Return (X, Y) of the center of cell containing provided text 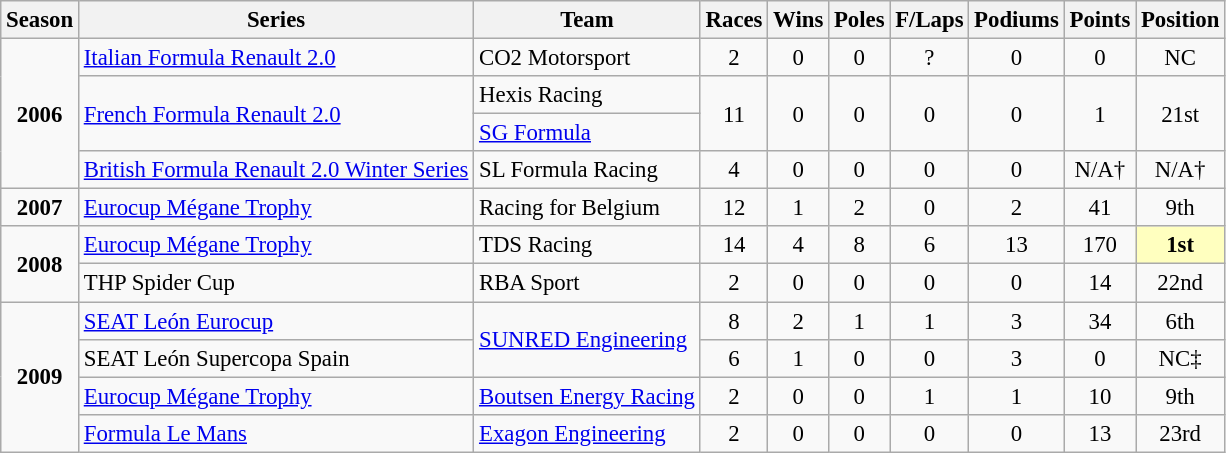
NC‡ (1180, 358)
? (930, 58)
THP Spider Cup (276, 283)
Podiums (1016, 20)
Season (40, 20)
SEAT León Eurocup (276, 321)
French Formula Renault 2.0 (276, 114)
2007 (40, 208)
Formula Le Mans (276, 433)
2006 (40, 114)
11 (734, 114)
170 (1100, 245)
Hexis Racing (588, 95)
1st (1180, 245)
34 (1100, 321)
Exagon Engineering (588, 433)
British Formula Renault 2.0 Winter Series (276, 170)
10 (1100, 396)
23rd (1180, 433)
SEAT León Supercopa Spain (276, 358)
Races (734, 20)
Position (1180, 20)
Italian Formula Renault 2.0 (276, 58)
F/Laps (930, 20)
Boutsen Energy Racing (588, 396)
Wins (798, 20)
21st (1180, 114)
41 (1100, 208)
Racing for Belgium (588, 208)
SG Formula (588, 133)
2008 (40, 264)
12 (734, 208)
6th (1180, 321)
Team (588, 20)
Series (276, 20)
SUNRED Engineering (588, 340)
RBA Sport (588, 283)
TDS Racing (588, 245)
Poles (860, 20)
SL Formula Racing (588, 170)
Points (1100, 20)
CO2 Motorsport (588, 58)
2009 (40, 377)
22nd (1180, 283)
NC (1180, 58)
